Find where the given text appears and provide that cell's center as [x, y] coordinate. 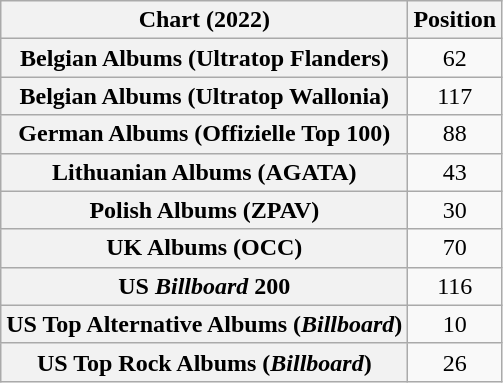
US Billboard 200 [204, 286]
26 [455, 362]
UK Albums (OCC) [204, 248]
Belgian Albums (Ultratop Wallonia) [204, 96]
Polish Albums (ZPAV) [204, 210]
US Top Alternative Albums (Billboard) [204, 324]
10 [455, 324]
70 [455, 248]
Belgian Albums (Ultratop Flanders) [204, 58]
117 [455, 96]
88 [455, 134]
Chart (2022) [204, 20]
Position [455, 20]
Lithuanian Albums (AGATA) [204, 172]
43 [455, 172]
62 [455, 58]
German Albums (Offizielle Top 100) [204, 134]
116 [455, 286]
US Top Rock Albums (Billboard) [204, 362]
30 [455, 210]
